Detect which cell encompasses the target text, then output its [x, y] center coordinate. 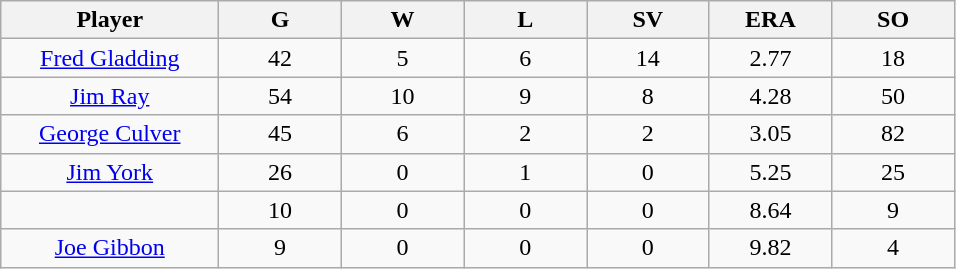
26 [280, 172]
9.82 [770, 248]
4.28 [770, 96]
8 [648, 96]
G [280, 20]
L [526, 20]
5.25 [770, 172]
4 [894, 248]
50 [894, 96]
14 [648, 58]
3.05 [770, 134]
2.77 [770, 58]
SO [894, 20]
Joe Gibbon [110, 248]
82 [894, 134]
54 [280, 96]
Player [110, 20]
Jim Ray [110, 96]
SV [648, 20]
18 [894, 58]
25 [894, 172]
45 [280, 134]
1 [526, 172]
George Culver [110, 134]
5 [402, 58]
42 [280, 58]
ERA [770, 20]
Fred Gladding [110, 58]
Jim York [110, 172]
8.64 [770, 210]
W [402, 20]
